Return the (x, y) coordinate for the center point of the cell that contains the specified text.  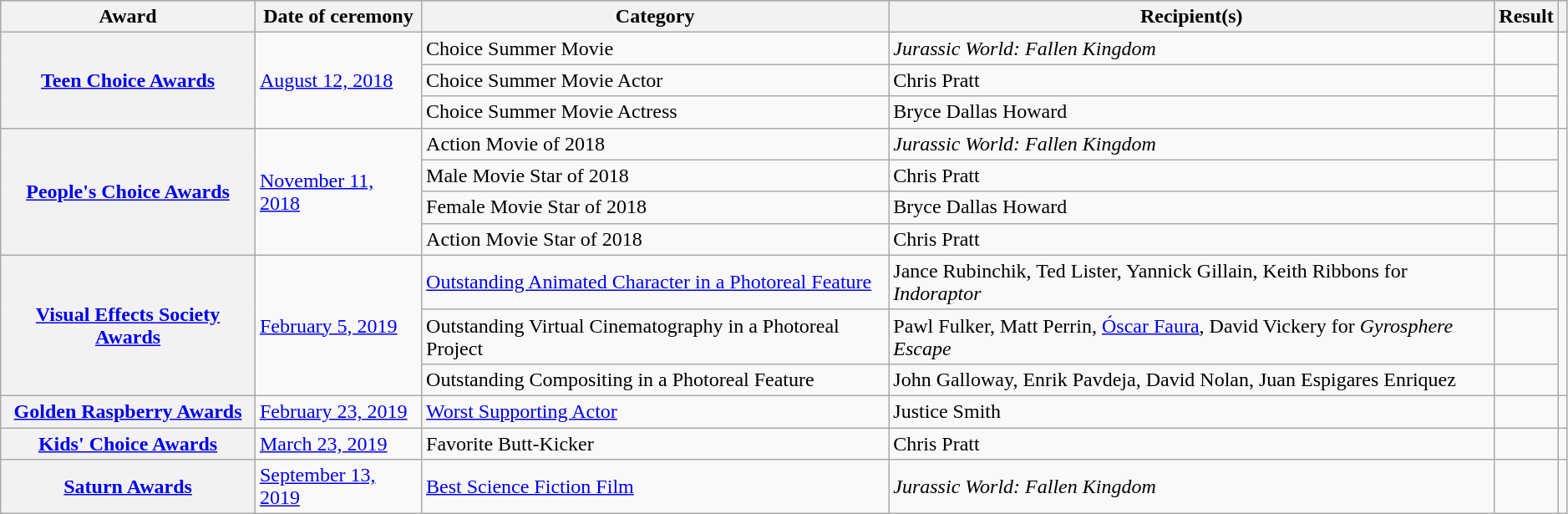
Choice Summer Movie Actress (655, 112)
Female Movie Star of 2018 (655, 207)
Award (129, 17)
Male Movie Star of 2018 (655, 176)
People's Choice Awards (129, 191)
Saturn Awards (129, 486)
Choice Summer Movie Actor (655, 80)
Outstanding Virtual Cinematography in a Photoreal Project (655, 336)
Justice Smith (1191, 411)
August 12, 2018 (337, 80)
February 23, 2019 (337, 411)
Action Movie of 2018 (655, 144)
John Galloway, Enrik Pavdeja, David Nolan, Juan Espigares Enriquez (1191, 379)
Recipient(s) (1191, 17)
Pawl Fulker, Matt Perrin, Óscar Faura, David Vickery for Gyrosphere Escape (1191, 336)
November 11, 2018 (337, 191)
Result (1526, 17)
September 13, 2019 (337, 486)
Golden Raspberry Awards (129, 411)
Jance Rubinchik, Ted Lister, Yannick Gillain, Keith Ribbons for Indoraptor (1191, 282)
March 23, 2019 (337, 444)
Outstanding Animated Character in a Photoreal Feature (655, 282)
Outstanding Compositing in a Photoreal Feature (655, 379)
Kids' Choice Awards (129, 444)
Best Science Fiction Film (655, 486)
Teen Choice Awards (129, 80)
Favorite Butt-Kicker (655, 444)
Action Movie Star of 2018 (655, 239)
Date of ceremony (337, 17)
Worst Supporting Actor (655, 411)
Category (655, 17)
Visual Effects Society Awards (129, 325)
February 5, 2019 (337, 325)
Choice Summer Movie (655, 48)
